From the cell containing the given text, extract its center point as (X, Y) coordinate. 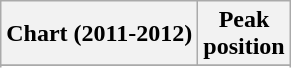
Peakposition (244, 34)
Chart (2011-2012) (100, 34)
